From the cell containing the given text, extract its center point as [X, Y] coordinate. 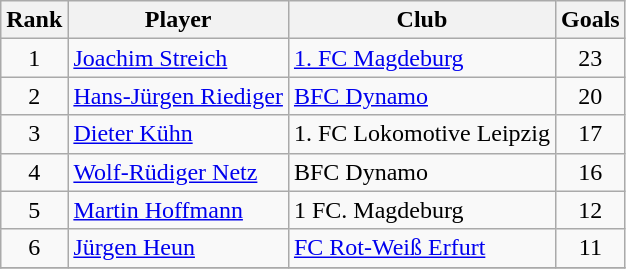
Jürgen Heun [178, 248]
1 [34, 58]
Martin Hoffmann [178, 210]
4 [34, 172]
23 [590, 58]
Player [178, 20]
Goals [590, 20]
Wolf-Rüdiger Netz [178, 172]
16 [590, 172]
20 [590, 96]
5 [34, 210]
Rank [34, 20]
2 [34, 96]
6 [34, 248]
12 [590, 210]
1 FC. Magdeburg [422, 210]
Club [422, 20]
11 [590, 248]
17 [590, 134]
Joachim Streich [178, 58]
Hans-Jürgen Riediger [178, 96]
FC Rot-Weiß Erfurt [422, 248]
Dieter Kühn [178, 134]
3 [34, 134]
1. FC Lokomotive Leipzig [422, 134]
1. FC Magdeburg [422, 58]
